Search for the cell housing the specified text and yield its [x, y] center coordinate. 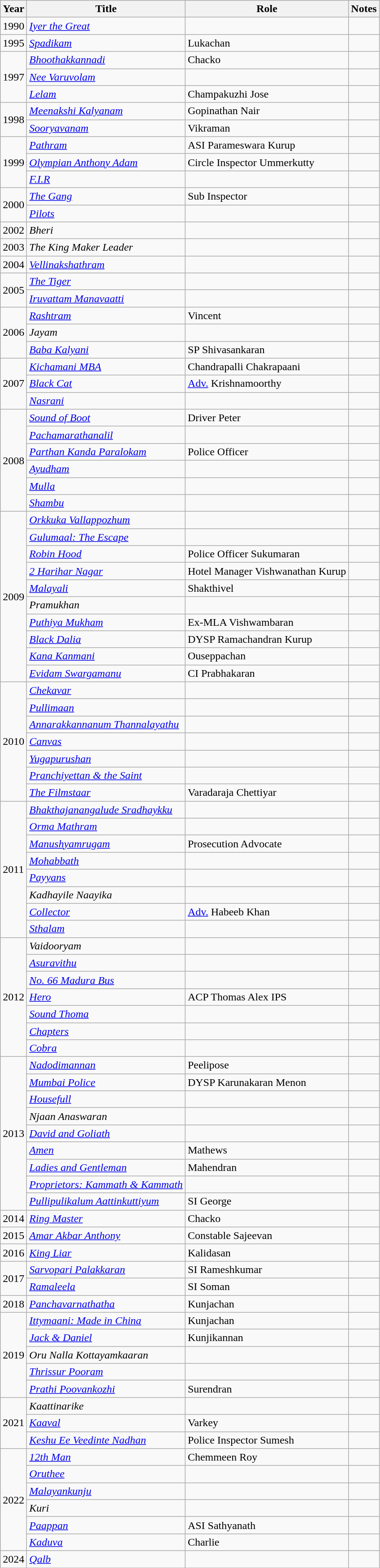
Kaaval [106, 1423]
Meenakshi Kalyanam [106, 111]
Manushyamrugam [106, 844]
Charlie [267, 1542]
Mohabbath [106, 861]
The Filmstaar [106, 793]
Vikraman [267, 128]
Mumbai Police [106, 1082]
Chemmeen Roy [267, 1457]
Gulumaal: The Escape [106, 537]
2012 [13, 997]
Nee Varuvolam [106, 77]
Pramukhan [106, 605]
Lukachan [267, 43]
Kaduva [106, 1542]
Panchavarnathatha [106, 1304]
F.I.R [106, 179]
CI Prabhakaran [267, 673]
Role [267, 9]
Kaattinarike [106, 1406]
2009 [13, 597]
Title [106, 9]
DYSP Karunakaran Menon [267, 1082]
Police Officer Sukumaran [267, 554]
ASI Sathyanath [267, 1525]
Constable Sajeevan [267, 1235]
2000 [13, 205]
Ramaleela [106, 1286]
Sound of Boot [106, 418]
Ayudham [106, 469]
King Liar [106, 1252]
Njaan Anaswaran [106, 1116]
Bhoothakkannadi [106, 60]
Mulla [106, 486]
Ring Master [106, 1218]
1997 [13, 77]
Jayam [106, 333]
2 Harihar Nagar [106, 571]
Robin Hood [106, 554]
Pranchiyettan & the Saint [106, 776]
Sooryavanam [106, 128]
Rashtram [106, 316]
1998 [13, 120]
12th Man [106, 1457]
Chekavar [106, 690]
2010 [13, 741]
Baba Kalyani [106, 350]
Paappan [106, 1525]
2005 [13, 290]
Pachamarathanalil [106, 435]
Iruvattam Manavaatti [106, 299]
Ex-MLA Vishwambaran [267, 622]
1990 [13, 26]
Thrissur Pooram [106, 1372]
2017 [13, 1278]
Prosecution Advocate [267, 844]
Qalb [106, 1559]
Parthan Kanda Paralokam [106, 452]
Yugapurushan [106, 759]
Malayankunju [106, 1491]
2015 [13, 1235]
SP Shivasankaran [267, 350]
Mahendran [267, 1167]
Spadikam [106, 43]
Housefull [106, 1099]
David and Goliath [106, 1133]
Police Inspector Sumesh [267, 1440]
Sarvopari Palakkaran [106, 1269]
Amen [106, 1150]
The Tiger [106, 282]
Hero [106, 997]
Malayali [106, 588]
Puthiya Mukham [106, 622]
Adv. Krishnamoorthy [267, 384]
1999 [13, 162]
Pullipulikalum Aattinkuttiyum [106, 1201]
SI Rameshkumar [267, 1269]
Year [13, 9]
Proprietors: Kammath & Kammath [106, 1184]
Vaidooryam [106, 946]
Annarakkannanum Thannalayathu [106, 724]
Driver Peter [267, 418]
The Gang [106, 196]
Sthalam [106, 929]
Oruthee [106, 1474]
2013 [13, 1133]
Lelam [106, 94]
Bheri [106, 231]
Collector [106, 912]
Pilots [106, 214]
Prathi Poovankozhi [106, 1389]
Pullimaan [106, 707]
Kalidasan [267, 1252]
2002 [13, 231]
Nasrani [106, 401]
Canvas [106, 741]
Black Dalia [106, 639]
Varkey [267, 1423]
No. 66 Madura Bus [106, 980]
Kana Kanmani [106, 656]
Oru Nalla Kottayamkaaran [106, 1355]
2024 [13, 1559]
2016 [13, 1252]
Nadodimannan [106, 1065]
Sub Inspector [267, 196]
1995 [13, 43]
Shambu [106, 503]
2006 [13, 333]
Olympian Anthony Adam [106, 162]
Varadaraja Chettiyar [267, 793]
Adv. Habeeb Khan [267, 912]
Chandrapalli Chakrapaani [267, 367]
ACP Thomas Alex IPS [267, 997]
Kuri [106, 1508]
Hotel Manager Vishwanathan Kurup [267, 571]
ASI Parameswara Kurup [267, 145]
Champakuzhi Jose [267, 94]
Gopinathan Nair [267, 111]
Asuravithu [106, 963]
2003 [13, 248]
2021 [13, 1423]
Keshu Ee Veedinte Nadhan [106, 1440]
2007 [13, 384]
Ladies and Gentleman [106, 1167]
Jack & Daniel [106, 1338]
Sound Thoma [106, 1014]
The King Maker Leader [106, 248]
DYSP Ramachandran Kurup [267, 639]
Evidam Swargamanu [106, 673]
Chapters [106, 1031]
Bhakthajanangalude Sradhaykku [106, 810]
SI George [267, 1201]
Peelipose [267, 1065]
2004 [13, 265]
Ouseppachan [267, 656]
Police Officer [267, 452]
Kadhayile Naayika [106, 895]
Black Cat [106, 384]
2014 [13, 1218]
2019 [13, 1355]
Kunjikannan [267, 1338]
Pathram [106, 145]
Iyer the Great [106, 26]
Circle Inspector Ummerkutty [267, 162]
Mathews [267, 1150]
Ittymaani: Made in China [106, 1321]
Surendran [267, 1389]
2011 [13, 869]
Orkkuka Vallappozhum [106, 520]
2018 [13, 1304]
Notes [364, 9]
Vellinakshathram [106, 265]
Amar Akbar Anthony [106, 1235]
2022 [13, 1500]
Payyans [106, 878]
Kichamani MBA [106, 367]
Cobra [106, 1048]
SI Soman [267, 1286]
Shakthivel [267, 588]
2008 [13, 460]
Orma Mathram [106, 827]
Vincent [267, 316]
